Provide the [X, Y] coordinate of the cell's center where the given text is located.  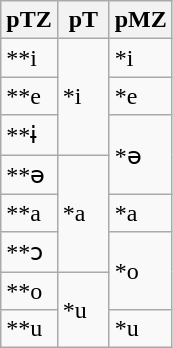
pT [83, 20]
*o [140, 271]
**ɔ [29, 252]
**u [29, 329]
*e [140, 96]
pMZ [140, 20]
*ə [140, 154]
**e [29, 96]
**ɨ [29, 135]
**i [29, 58]
pTZ [29, 20]
**o [29, 291]
**a [29, 213]
**ə [29, 174]
